Locate the cell with the specified text and output its (X, Y) center coordinate. 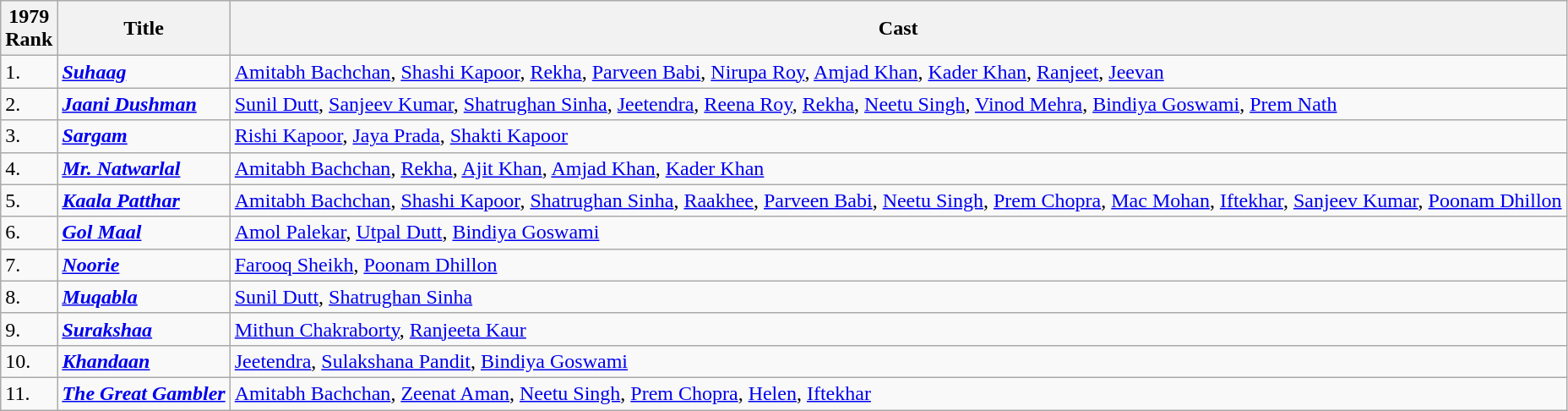
8. (29, 297)
The Great Gambler (144, 393)
10. (29, 361)
Khandaan (144, 361)
Sunil Dutt, Shatrughan Sinha (898, 297)
Sunil Dutt, Sanjeev Kumar, Shatrughan Sinha, Jeetendra, Reena Roy, Rekha, Neetu Singh, Vinod Mehra, Bindiya Goswami, Prem Nath (898, 104)
2. (29, 104)
11. (29, 393)
1979Rank (29, 29)
Amol Palekar, Utpal Dutt, Bindiya Goswami (898, 233)
Rishi Kapoor, Jaya Prada, Shakti Kapoor (898, 136)
5. (29, 200)
Jaani Dushman (144, 104)
Cast (898, 29)
Title (144, 29)
Jeetendra, Sulakshana Pandit, Bindiya Goswami (898, 361)
9. (29, 329)
Gol Maal (144, 233)
6. (29, 233)
1. (29, 72)
Sargam (144, 136)
Kaala Patthar (144, 200)
4. (29, 168)
7. (29, 265)
Mithun Chakraborty, Ranjeeta Kaur (898, 329)
Suhaag (144, 72)
Amitabh Bachchan, Shashi Kapoor, Rekha, Parveen Babi, Nirupa Roy, Amjad Khan, Kader Khan, Ranjeet, Jeevan (898, 72)
Amitabh Bachchan, Rekha, Ajit Khan, Amjad Khan, Kader Khan (898, 168)
Noorie (144, 265)
Mr. Natwarlal (144, 168)
Surakshaa (144, 329)
3. (29, 136)
Muqabla (144, 297)
Amitabh Bachchan, Zeenat Aman, Neetu Singh, Prem Chopra, Helen, Iftekhar (898, 393)
Farooq Sheikh, Poonam Dhillon (898, 265)
